Determine the [x, y] coordinate at the center of the cell enclosing the given text.  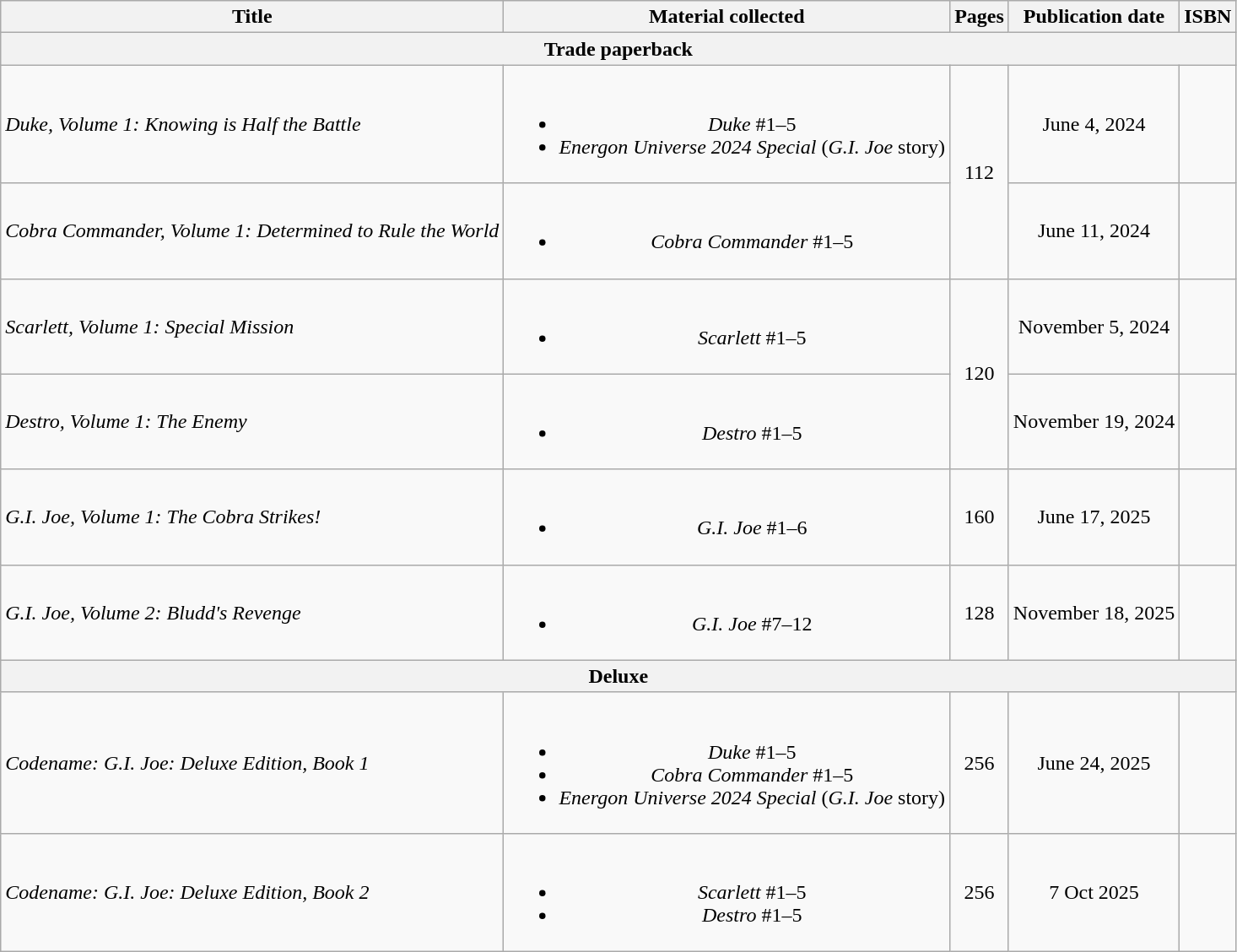
Destro, Volume 1: The Enemy [252, 422]
Pages [980, 17]
Deluxe [618, 676]
Cobra Commander #1–5 [727, 231]
Codename: G.I. Joe: Deluxe Edition, Book 1 [252, 763]
Publication date [1094, 17]
Scarlett, Volume 1: Special Mission [252, 326]
Title [252, 17]
G.I. Joe, Volume 2: Bludd's Revenge [252, 613]
Trade paperback [618, 49]
Duke, Volume 1: Knowing is Half the Battle [252, 124]
Scarlett #1–5Destro #1–5 [727, 892]
120 [980, 374]
November 19, 2024 [1094, 422]
G.I. Joe #7–12 [727, 613]
112 [980, 172]
128 [980, 613]
November 5, 2024 [1094, 326]
ISBN [1208, 17]
Scarlett #1–5 [727, 326]
June 24, 2025 [1094, 763]
160 [980, 517]
G.I. Joe #1–6 [727, 517]
G.I. Joe, Volume 1: The Cobra Strikes! [252, 517]
Duke #1–5Energon Universe 2024 Special (G.I. Joe story) [727, 124]
Duke #1–5Cobra Commander #1–5Energon Universe 2024 Special (G.I. Joe story) [727, 763]
7 Oct 2025 [1094, 892]
June 17, 2025 [1094, 517]
Codename: G.I. Joe: Deluxe Edition, Book 2 [252, 892]
November 18, 2025 [1094, 613]
June 11, 2024 [1094, 231]
Material collected [727, 17]
Cobra Commander, Volume 1: Determined to Rule the World [252, 231]
Destro #1–5 [727, 422]
June 4, 2024 [1094, 124]
